Identify which cell holds the provided text, then report its [X, Y] central coordinate. 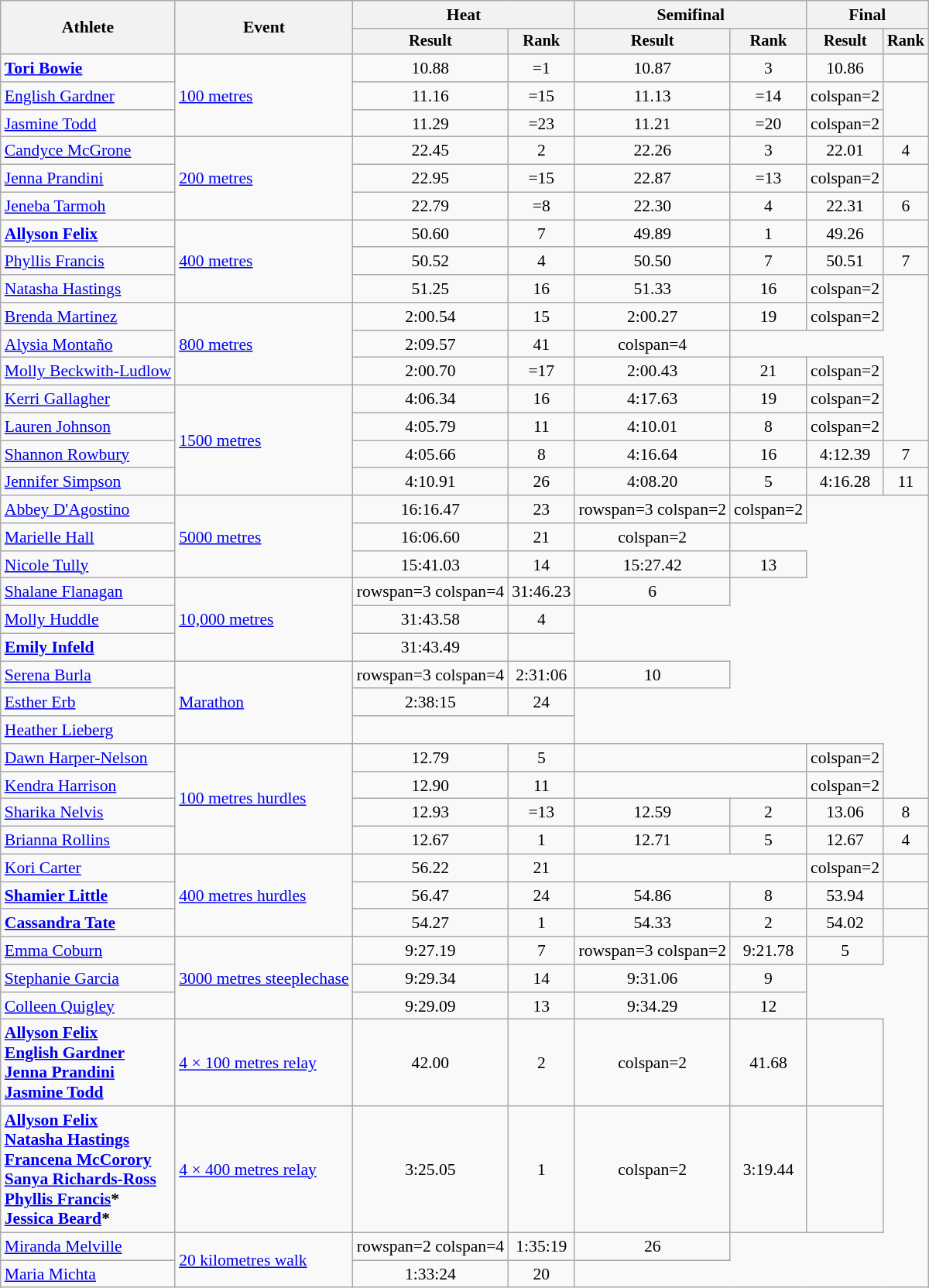
11.13 [652, 96]
9 [768, 978]
English Gardner [88, 96]
11.29 [430, 124]
Kerri Gallagher [88, 399]
22.01 [845, 151]
100 metres [264, 96]
Jennifer Simpson [88, 482]
9:27.19 [430, 951]
Abbey D'Agostino [88, 509]
Tori Bowie [88, 68]
2:38:15 [430, 703]
11.21 [652, 124]
=1 [541, 68]
12 [768, 1006]
100 metres hurdles [264, 799]
10 [652, 675]
Molly Beckwith-Ludlow [88, 372]
2:00.27 [652, 317]
Semifinal [691, 15]
Shamier Little [88, 896]
9:34.29 [652, 1006]
22.30 [652, 207]
Event [264, 28]
Lauren Johnson [88, 427]
20 [541, 1274]
Brianna Rollins [88, 841]
1:35:19 [541, 1247]
=17 [541, 372]
4:06.34 [430, 399]
2:00.70 [430, 372]
49.26 [845, 234]
=14 [768, 96]
10.87 [652, 68]
Kori Carter [88, 868]
4 × 400 metres relay [264, 1169]
12.59 [652, 813]
2:09.57 [430, 344]
Nicole Tully [88, 565]
Jasmine Todd [88, 124]
Shalane Flanagan [88, 592]
4:10.01 [652, 427]
12.71 [652, 841]
Molly Huddle [88, 620]
10.88 [430, 68]
42.00 [430, 1063]
Jenna Prandini [88, 179]
54.33 [652, 923]
4:05.66 [430, 454]
colspan=4 [652, 344]
400 metres [264, 262]
Athlete [88, 28]
54.02 [845, 923]
Emma Coburn [88, 951]
Jeneba Tarmoh [88, 207]
Allyson FelixNatasha HastingsFrancena McCororySanya Richards-RossPhyllis Francis*Jessica Beard* [88, 1169]
53.94 [845, 896]
Colleen Quigley [88, 1006]
22.87 [652, 179]
Shannon Rowbury [88, 454]
4:10.91 [430, 482]
Heather Lieberg [88, 730]
=20 [768, 124]
2:00.54 [430, 317]
41.68 [768, 1063]
22.79 [430, 207]
12.90 [430, 786]
=8 [541, 207]
51.25 [430, 289]
4:08.20 [652, 482]
Candyce McGrone [88, 151]
9:29.34 [430, 978]
22.45 [430, 151]
9:29.09 [430, 1006]
22.26 [652, 151]
20 kilometres walk [264, 1260]
54.27 [430, 923]
9:21.78 [768, 951]
1:33:24 [430, 1274]
51.33 [652, 289]
5000 metres [264, 537]
50.52 [430, 262]
15:41.03 [430, 565]
15 [541, 317]
22.31 [845, 207]
50.60 [430, 234]
Marathon [264, 703]
4:05.79 [430, 427]
3:25.05 [430, 1169]
4:16.64 [652, 454]
Dawn Harper-Nelson [88, 758]
Miranda Melville [88, 1247]
1500 metres [264, 440]
13.06 [845, 813]
400 metres hurdles [264, 896]
3000 metres steeplechase [264, 978]
Natasha Hastings [88, 289]
Kendra Harrison [88, 786]
4:16.28 [845, 482]
16:06.60 [430, 537]
10.86 [845, 68]
12.79 [430, 758]
9:31.06 [652, 978]
rowspan=2 colspan=4 [430, 1247]
Emily Infeld [88, 648]
Cassandra Tate [88, 923]
2:31:06 [541, 675]
12.93 [430, 813]
Stephanie Garcia [88, 978]
10,000 metres [264, 619]
Esther Erb [88, 703]
31:43.49 [430, 648]
Brenda Martinez [88, 317]
31:46.23 [541, 592]
4:17.63 [652, 399]
Phyllis Francis [88, 262]
56.47 [430, 896]
31:43.58 [430, 620]
Marielle Hall [88, 537]
50.50 [652, 262]
200 metres [264, 178]
Final [867, 15]
4 × 100 metres relay [264, 1063]
Allyson Felix [88, 234]
Serena Burla [88, 675]
Allyson FelixEnglish GardnerJenna PrandiniJasmine Todd [88, 1063]
Heat [464, 15]
23 [541, 509]
=23 [541, 124]
Maria Michta [88, 1274]
11.16 [430, 96]
54.86 [652, 896]
49.89 [652, 234]
Sharika Nelvis [88, 813]
16:16.47 [430, 509]
41 [541, 344]
3:19.44 [768, 1169]
50.51 [845, 262]
4:12.39 [845, 454]
15:27.42 [652, 565]
2:00.43 [652, 372]
Alysia Montaño [88, 344]
800 metres [264, 344]
56.22 [430, 868]
22.95 [430, 179]
